Capture the cell that displays the provided text and extract its (X, Y) central coordinate. 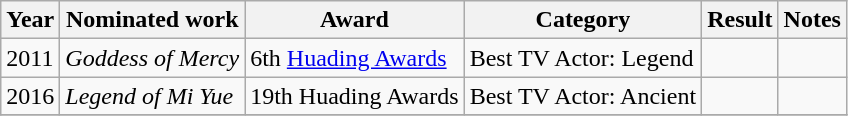
Notes (812, 20)
2016 (30, 96)
Award (355, 20)
2011 (30, 58)
Legend of Mi Yue (152, 96)
6th Huading Awards (355, 58)
Best TV Actor: Ancient (582, 96)
Year (30, 20)
19th Huading Awards (355, 96)
Best TV Actor: Legend (582, 58)
Result (740, 20)
Category (582, 20)
Goddess of Mercy (152, 58)
Nominated work (152, 20)
